Find where the given text appears and provide that cell's center as [X, Y] coordinate. 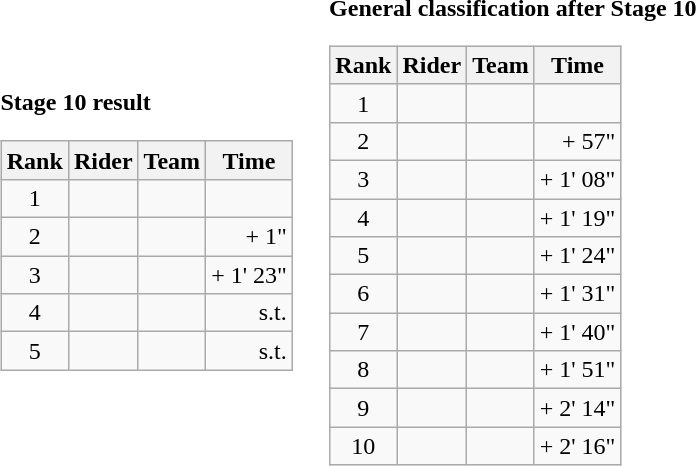
+ 1' 51" [578, 370]
7 [364, 332]
6 [364, 294]
+ 1' 23" [250, 275]
+ 57" [578, 141]
+ 2' 16" [578, 446]
+ 2' 14" [578, 408]
+ 1' 31" [578, 294]
9 [364, 408]
+ 1' 19" [578, 217]
+ 1' 24" [578, 256]
+ 1' 40" [578, 332]
8 [364, 370]
10 [364, 446]
+ 1' 08" [578, 179]
+ 1" [250, 237]
